Capture the cell that displays the provided text and extract its (x, y) central coordinate. 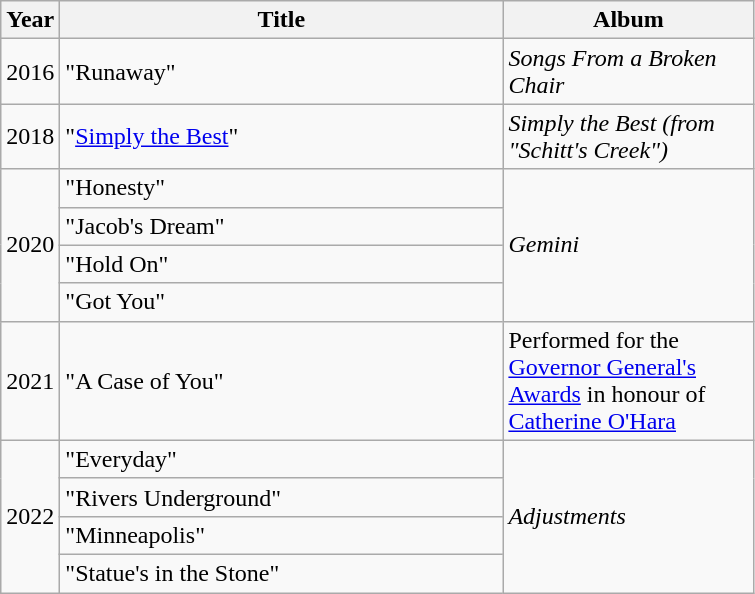
"Statue's in the Stone" (282, 573)
2016 (30, 72)
Songs From a Broken Chair (628, 72)
"Runaway" (282, 72)
2022 (30, 516)
2018 (30, 136)
2021 (30, 380)
Adjustments (628, 516)
"Minneapolis" (282, 535)
Gemini (628, 245)
"A Case of You" (282, 380)
2020 (30, 245)
"Honesty" (282, 188)
Simply the Best (from "Schitt's Creek") (628, 136)
"Everyday" (282, 459)
Year (30, 20)
Performed for the Governor General's Awards in honour of Catherine O'Hara (628, 380)
"Got You" (282, 302)
Title (282, 20)
"Jacob's Dream" (282, 226)
"Hold On" (282, 264)
"Rivers Underground" (282, 497)
"Simply the Best" (282, 136)
Album (628, 20)
